Find where the given text appears and provide that cell's center as (x, y) coordinate. 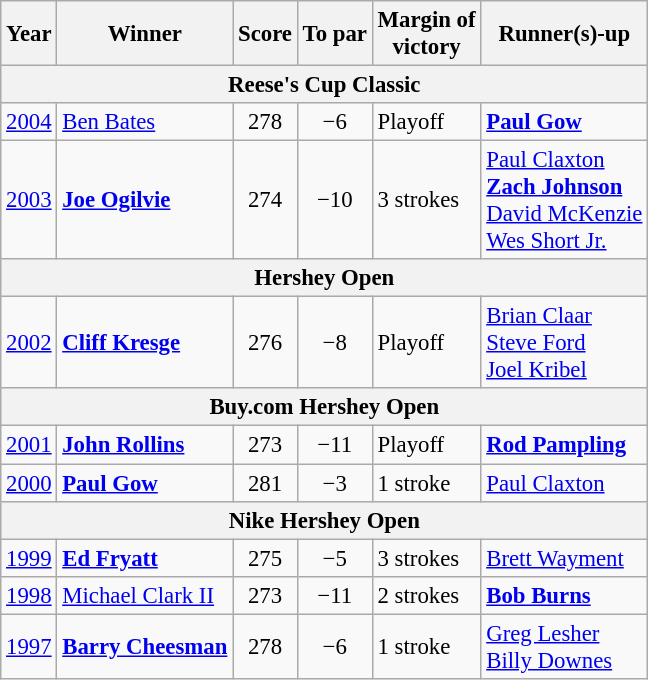
274 (266, 200)
1998 (29, 595)
Greg Lesher Billy Downes (564, 646)
281 (266, 483)
Reese's Cup Classic (324, 85)
Ben Bates (145, 122)
Buy.com Hershey Open (324, 407)
Score (266, 34)
2002 (29, 343)
Paul Claxton Zach Johnson David McKenzie Wes Short Jr. (564, 200)
2003 (29, 200)
−5 (334, 558)
Year (29, 34)
Nike Hershey Open (324, 520)
Joe Ogilvie (145, 200)
276 (266, 343)
Hershey Open (324, 278)
−10 (334, 200)
Ed Fryatt (145, 558)
2001 (29, 445)
Cliff Kresge (145, 343)
Michael Clark II (145, 595)
−8 (334, 343)
John Rollins (145, 445)
Winner (145, 34)
2004 (29, 122)
Brian Claar Steve Ford Joel Kribel (564, 343)
2000 (29, 483)
Runner(s)-up (564, 34)
Brett Wayment (564, 558)
−3 (334, 483)
Barry Cheesman (145, 646)
1999 (29, 558)
Margin ofvictory (426, 34)
Bob Burns (564, 595)
2 strokes (426, 595)
To par (334, 34)
Rod Pampling (564, 445)
Paul Claxton (564, 483)
1997 (29, 646)
275 (266, 558)
